Determine the [x, y] coordinate at the center of the cell enclosing the given text.  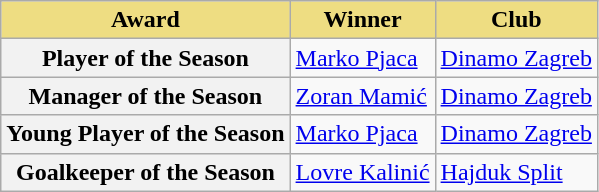
Manager of the Season [146, 96]
Player of the Season [146, 58]
Winner [362, 20]
Lovre Kalinić [362, 172]
Zoran Mamić [362, 96]
Award [146, 20]
Hajduk Split [516, 172]
Young Player of the Season [146, 134]
Goalkeeper of the Season [146, 172]
Club [516, 20]
